Capture the cell that displays the provided text and extract its (x, y) central coordinate. 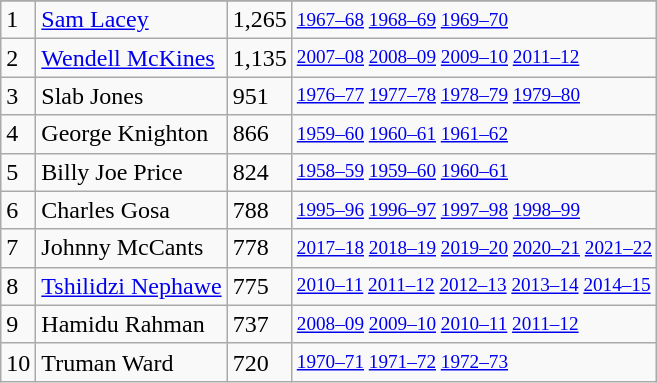
1995–96 1996–97 1997–98 1998–99 (474, 210)
788 (260, 210)
Wendell McKines (132, 58)
2007–08 2008–09 2009–10 2011–12 (474, 58)
775 (260, 286)
951 (260, 96)
2010–11 2011–12 2012–13 2013–14 2014–15 (474, 286)
Charles Gosa (132, 210)
1967–68 1968–69 1969–70 (474, 20)
Tshilidzi Nephawe (132, 286)
Truman Ward (132, 362)
1970–71 1971–72 1972–73 (474, 362)
778 (260, 248)
1,135 (260, 58)
737 (260, 324)
3 (18, 96)
Hamidu Rahman (132, 324)
4 (18, 134)
866 (260, 134)
1976–77 1977–78 1978–79 1979–80 (474, 96)
Sam Lacey (132, 20)
1,265 (260, 20)
7 (18, 248)
720 (260, 362)
9 (18, 324)
2017–18 2018–19 2019–20 2020–21 2021–22 (474, 248)
Billy Joe Price (132, 172)
1959–60 1960–61 1961–62 (474, 134)
8 (18, 286)
824 (260, 172)
5 (18, 172)
1 (18, 20)
1958–59 1959–60 1960–61 (474, 172)
Johnny McCants (132, 248)
2008–09 2009–10 2010–11 2011–12 (474, 324)
Slab Jones (132, 96)
George Knighton (132, 134)
6 (18, 210)
2 (18, 58)
10 (18, 362)
